Return the (X, Y) coordinate for the center point of the cell that contains the specified text.  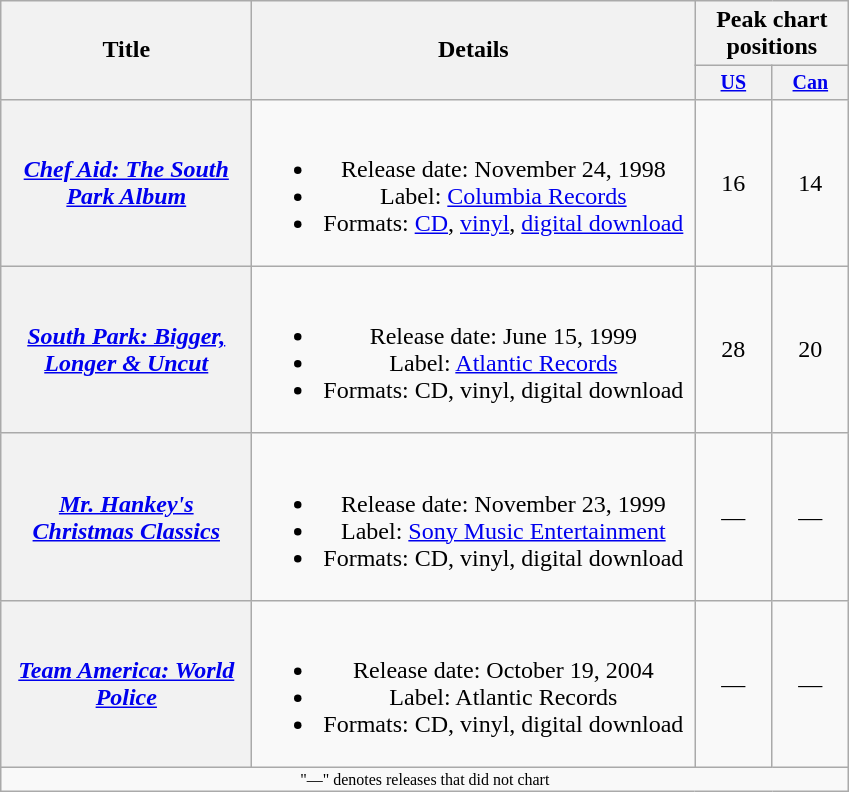
28 (734, 350)
Release date: November 24, 1998Label: Columbia RecordsFormats: CD, vinyl, digital download (474, 182)
"—" denotes releases that did not chart (425, 780)
Release date: June 15, 1999Label: Atlantic RecordsFormats: CD, vinyl, digital download (474, 350)
Release date: October 19, 2004Label: Atlantic RecordsFormats: CD, vinyl, digital download (474, 684)
US (734, 82)
Peak chart positions (772, 34)
Title (126, 50)
16 (734, 182)
Release date: November 23, 1999Label: Sony Music EntertainmentFormats: CD, vinyl, digital download (474, 516)
Chef Aid: The South Park Album (126, 182)
Details (474, 50)
Can (810, 82)
Team America: World Police (126, 684)
14 (810, 182)
Mr. Hankey's Christmas Classics (126, 516)
20 (810, 350)
South Park: Bigger, Longer & Uncut (126, 350)
